Return the (x, y) coordinate for the center point of the cell that contains the specified text.  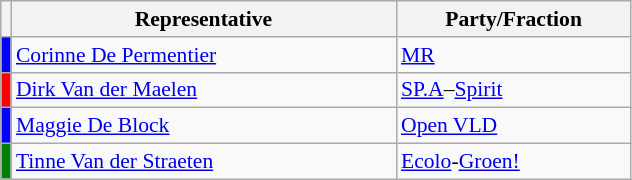
Tinne Van der Straeten (204, 162)
MR (514, 55)
Ecolo-Groen! (514, 162)
Maggie De Block (204, 126)
Open VLD (514, 126)
SP.A–Spirit (514, 90)
Representative (204, 19)
Party/Fraction (514, 19)
Dirk Van der Maelen (204, 90)
Corinne De Permentier (204, 55)
